Capture the cell that displays the provided text and extract its (x, y) central coordinate. 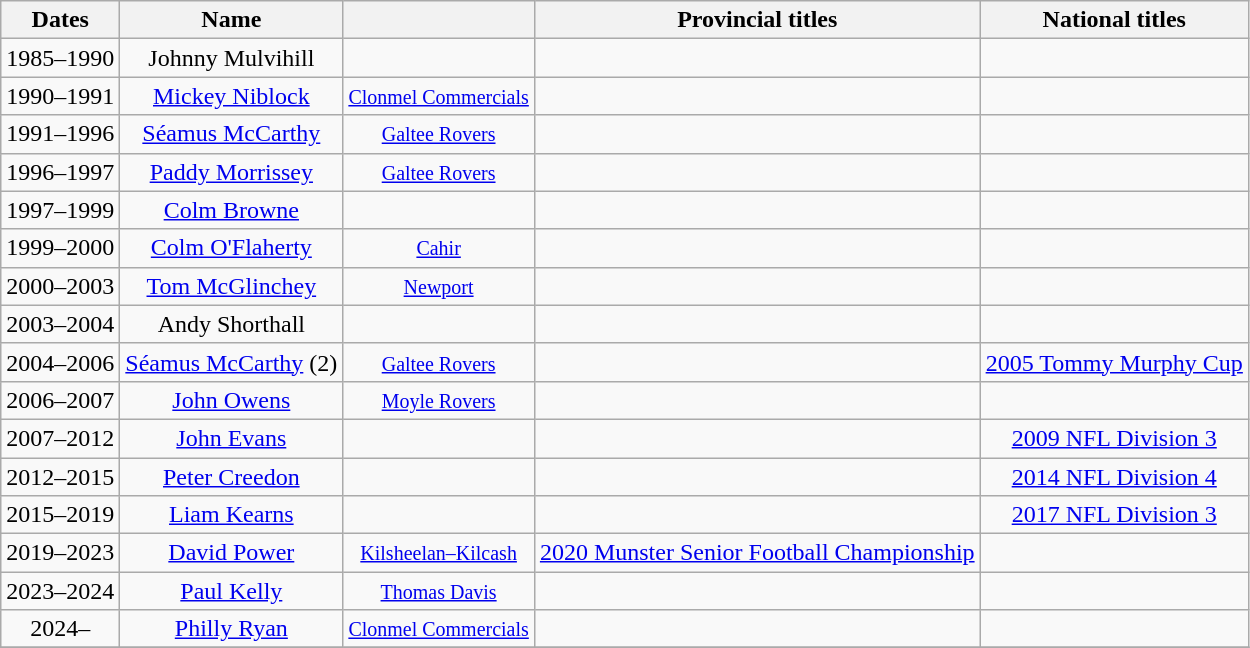
John Owens (232, 400)
Provincial titles (757, 20)
2007–2012 (60, 438)
2023–2024 (60, 591)
1996–1997 (60, 172)
Paul Kelly (232, 591)
Liam Kearns (232, 515)
2017 NFL Division 3 (1114, 515)
National titles (1114, 20)
1985–1990 (60, 58)
Cahir (439, 248)
2006–2007 (60, 400)
1990–1991 (60, 96)
Kilsheelan–Kilcash (439, 553)
Paddy Morrissey (232, 172)
2012–2015 (60, 477)
2015–2019 (60, 515)
Newport (439, 286)
Colm O'Flaherty (232, 248)
Séamus McCarthy (232, 134)
Tom McGlinchey (232, 286)
Name (232, 20)
David Power (232, 553)
2000–2003 (60, 286)
1997–1999 (60, 210)
2014 NFL Division 4 (1114, 477)
2024– (60, 629)
2003–2004 (60, 324)
Mickey Niblock (232, 96)
2005 Tommy Murphy Cup (1114, 362)
1999–2000 (60, 248)
Séamus McCarthy (2) (232, 362)
1991–1996 (60, 134)
2020 Munster Senior Football Championship (757, 553)
Johnny Mulvihill (232, 58)
John Evans (232, 438)
2009 NFL Division 3 (1114, 438)
Peter Creedon (232, 477)
Philly Ryan (232, 629)
2019–2023 (60, 553)
Andy Shorthall (232, 324)
Moyle Rovers (439, 400)
2004–2006 (60, 362)
Thomas Davis (439, 591)
Dates (60, 20)
Colm Browne (232, 210)
